Output the (X, Y) coordinate of the center of the cell containing the given text.  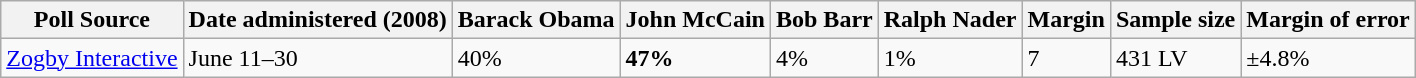
40% (536, 58)
4% (824, 58)
Sample size (1175, 20)
Date administered (2008) (318, 20)
Bob Barr (824, 20)
±4.8% (1328, 58)
Margin (1066, 20)
47% (695, 58)
Ralph Nader (950, 20)
June 11–30 (318, 58)
1% (950, 58)
Poll Source (92, 20)
John McCain (695, 20)
Margin of error (1328, 20)
Zogby Interactive (92, 58)
Barack Obama (536, 20)
7 (1066, 58)
431 LV (1175, 58)
